Return (x, y) of the center of cell containing provided text 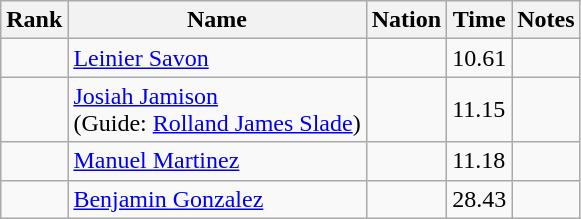
Rank (34, 20)
11.15 (480, 110)
Leinier Savon (217, 58)
11.18 (480, 161)
Manuel Martinez (217, 161)
Nation (406, 20)
Notes (546, 20)
28.43 (480, 199)
10.61 (480, 58)
Josiah Jamison(Guide: Rolland James Slade) (217, 110)
Time (480, 20)
Benjamin Gonzalez (217, 199)
Name (217, 20)
